Output the (x, y) coordinate of the center of the cell containing the given text.  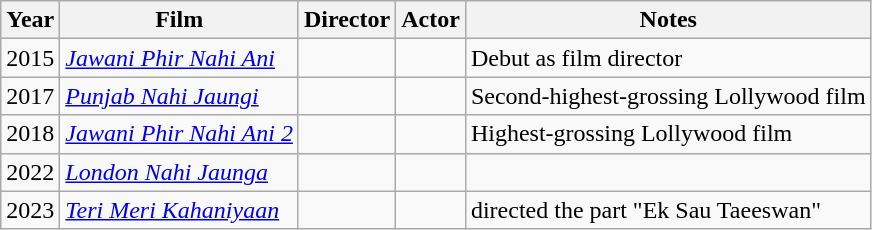
2022 (30, 172)
London Nahi Jaunga (180, 172)
Actor (431, 20)
Jawani Phir Nahi Ani 2 (180, 134)
2017 (30, 96)
Debut as film director (668, 58)
Highest-grossing Lollywood film (668, 134)
Punjab Nahi Jaungi (180, 96)
Director (346, 20)
directed the part "Ek Sau Taeeswan" (668, 210)
Notes (668, 20)
Film (180, 20)
2018 (30, 134)
Second-highest-grossing Lollywood film (668, 96)
2023 (30, 210)
Jawani Phir Nahi Ani (180, 58)
Teri Meri Kahaniyaan (180, 210)
Year (30, 20)
2015 (30, 58)
